Identify which cell holds the provided text, then report its (x, y) central coordinate. 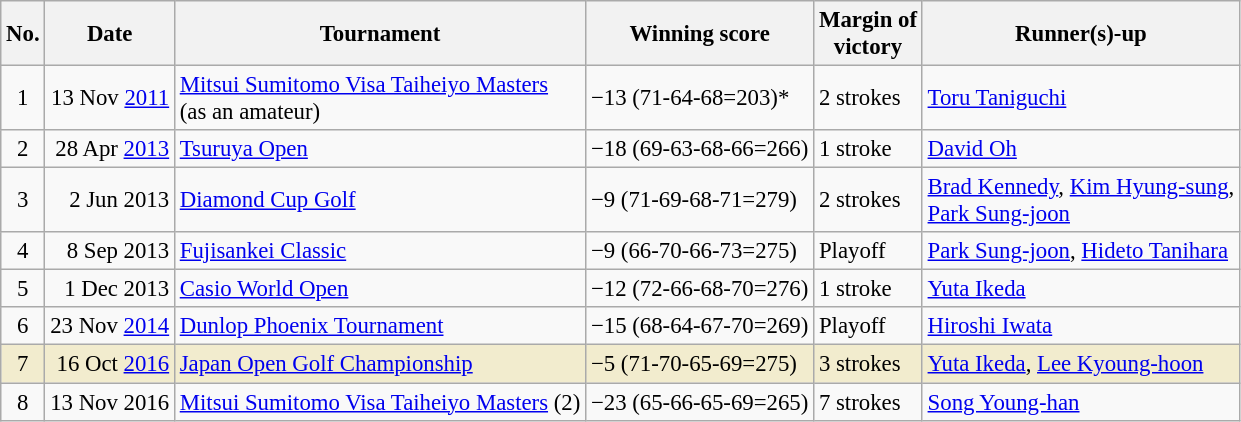
3 strokes (868, 364)
Japan Open Golf Championship (380, 364)
13 Nov 2016 (110, 402)
Diamond Cup Golf (380, 200)
−18 (69-63-68-66=266) (700, 149)
−12 (72-66-68-70=276) (700, 289)
Brad Kennedy, Kim Hyung-sung, Park Sung-joon (1080, 200)
16 Oct 2016 (110, 364)
−9 (71-69-68-71=279) (700, 200)
Casio World Open (380, 289)
Song Young-han (1080, 402)
13 Nov 2011 (110, 98)
Mitsui Sumitomo Visa Taiheiyo Masters(as an amateur) (380, 98)
David Oh (1080, 149)
−9 (66-70-66-73=275) (700, 251)
Tsuruya Open (380, 149)
−23 (65-66-65-69=265) (700, 402)
7 strokes (868, 402)
Date (110, 34)
23 Nov 2014 (110, 327)
6 (23, 327)
Runner(s)-up (1080, 34)
Park Sung-joon, Hideto Tanihara (1080, 251)
1 Dec 2013 (110, 289)
Toru Taniguchi (1080, 98)
No. (23, 34)
Hiroshi Iwata (1080, 327)
−5 (71-70-65-69=275) (700, 364)
1 (23, 98)
Yuta Ikeda (1080, 289)
3 (23, 200)
8 Sep 2013 (110, 251)
Yuta Ikeda, Lee Kyoung-hoon (1080, 364)
Winning score (700, 34)
5 (23, 289)
−15 (68-64-67-70=269) (700, 327)
2 (23, 149)
4 (23, 251)
8 (23, 402)
28 Apr 2013 (110, 149)
Margin ofvictory (868, 34)
Fujisankei Classic (380, 251)
2 Jun 2013 (110, 200)
Dunlop Phoenix Tournament (380, 327)
−13 (71-64-68=203)* (700, 98)
Mitsui Sumitomo Visa Taiheiyo Masters (2) (380, 402)
Tournament (380, 34)
7 (23, 364)
